Return the (x, y) coordinate for the center point of the cell that contains the specified text.  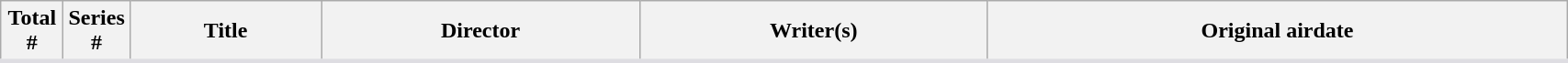
Director (480, 31)
Series# (96, 31)
Title (226, 31)
Original airdate (1277, 31)
Writer(s) (814, 31)
Total# (32, 31)
